Identify which cell holds the provided text, then report its (X, Y) central coordinate. 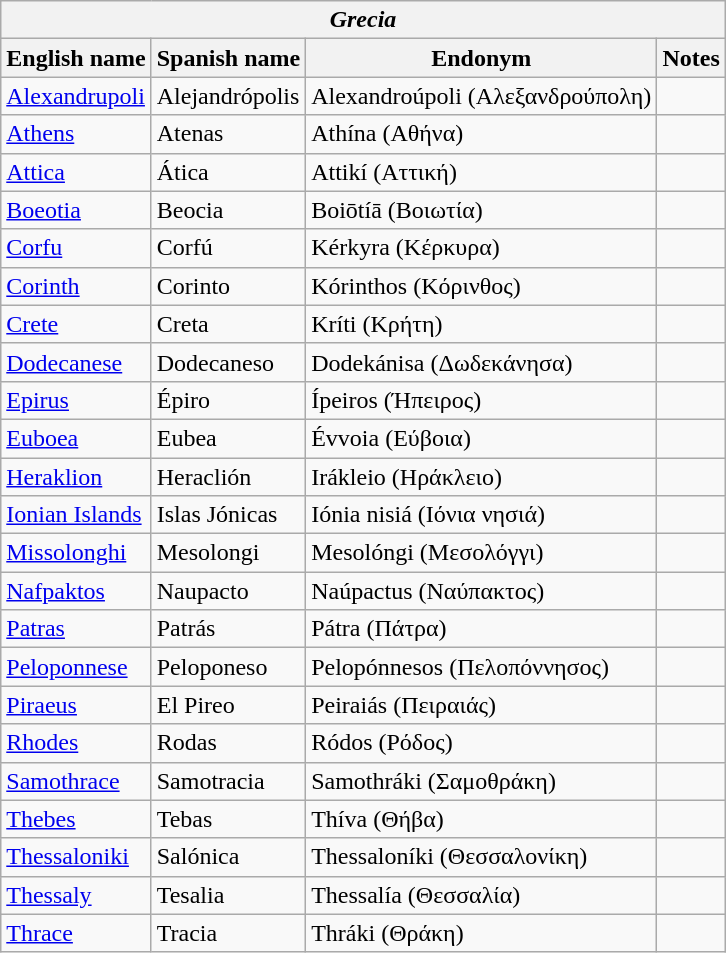
Ionian Islands (76, 515)
Attica (76, 172)
Alexandroúpoli (Αλεξανδρούπολη) (482, 96)
Thessaly (76, 895)
Naúpactus (Ναύπακτος) (482, 591)
Euboea (76, 438)
Kríti (Κρήτη) (482, 324)
El Pireo (228, 705)
Beocia (228, 210)
Thebes (76, 819)
Notes (691, 58)
Irákleio (Ηράκλειο) (482, 477)
Tracia (228, 933)
Thráki (Θράκη) (482, 933)
Kórinthos (Κόρινθος) (482, 286)
Heraclión (228, 477)
Iónia nisiá (Ιόνια νησιά) (482, 515)
Spanish name (228, 58)
Mesolóngi (Μεσολόγγι) (482, 553)
Ípeiros (Ήπειρος) (482, 400)
Piraeus (76, 705)
Patrás (228, 629)
Thessalía (Θεσσαλία) (482, 895)
Heraklion (76, 477)
Évvoia (Εύβοια) (482, 438)
Mesolongi (228, 553)
Pátra (Πάτρα) (482, 629)
Tesalia (228, 895)
Alejandrópolis (228, 96)
Alexandrupoli (76, 96)
Islas Jónicas (228, 515)
Epirus (76, 400)
Boiōtíā (Βοιωτία) (482, 210)
Kérkyra (Κέρκυρα) (482, 248)
Dodecaneso (228, 362)
Atenas (228, 134)
Ática (228, 172)
Tebas (228, 819)
Naupacto (228, 591)
Creta (228, 324)
Pelopónnesos (Πελοπόννησος) (482, 667)
Corfú (228, 248)
Thessaloníki (Θεσσαλονίκη) (482, 857)
Missolonghi (76, 553)
Crete (76, 324)
Samothráki (Σαμοθράκη) (482, 781)
Samotracia (228, 781)
Thrace (76, 933)
Patras (76, 629)
Corinto (228, 286)
Boeotia (76, 210)
Athína (Αθήνα) (482, 134)
Dodecanese (76, 362)
English name (76, 58)
Endonym (482, 58)
Peloponnese (76, 667)
Thíva (Θήβα) (482, 819)
Nafpaktos (76, 591)
Ródos (Ρόδος) (482, 743)
Attikí (Αττική) (482, 172)
Rodas (228, 743)
Samothrace (76, 781)
Épiro (228, 400)
Eubea (228, 438)
Athens (76, 134)
Peiraiás (Πειραιάς) (482, 705)
Peloponeso (228, 667)
Corinth (76, 286)
Rhodes (76, 743)
Salónica (228, 857)
Dodekánisa (Δωδεκάνησα) (482, 362)
Thessaloniki (76, 857)
Grecia (364, 20)
Corfu (76, 248)
